For the text-containing cell, return its midpoint in (X, Y) coordinate format. 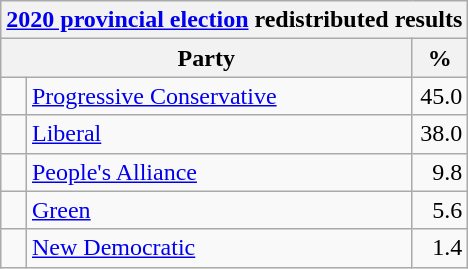
38.0 (440, 134)
1.4 (440, 248)
Liberal (218, 134)
Progressive Conservative (218, 96)
Party (206, 58)
45.0 (440, 96)
5.6 (440, 210)
2020 provincial election redistributed results (234, 20)
9.8 (440, 172)
Green (218, 210)
New Democratic (218, 248)
% (440, 58)
People's Alliance (218, 172)
